Return [X, Y] of the center of cell containing provided text 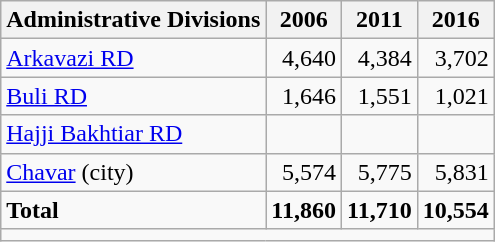
11,860 [304, 210]
3,702 [456, 58]
Buli RD [134, 96]
4,384 [380, 58]
5,775 [380, 172]
1,551 [380, 96]
4,640 [304, 58]
2016 [456, 20]
11,710 [380, 210]
2006 [304, 20]
2011 [380, 20]
5,831 [456, 172]
Chavar (city) [134, 172]
Total [134, 210]
Administrative Divisions [134, 20]
10,554 [456, 210]
1,646 [304, 96]
1,021 [456, 96]
Hajji Bakhtiar RD [134, 134]
5,574 [304, 172]
Arkavazi RD [134, 58]
